Pinpoint the cell where the given text exists, returning its [X, Y] midpoint coordinate. 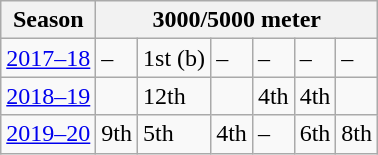
2017–18 [48, 58]
1st (b) [174, 58]
12th [174, 96]
5th [174, 134]
9th [117, 134]
Season [48, 20]
6th [315, 134]
2019–20 [48, 134]
2018–19 [48, 96]
3000/5000 meter [237, 20]
8th [357, 134]
